From the cell containing the given text, extract its center point as [x, y] coordinate. 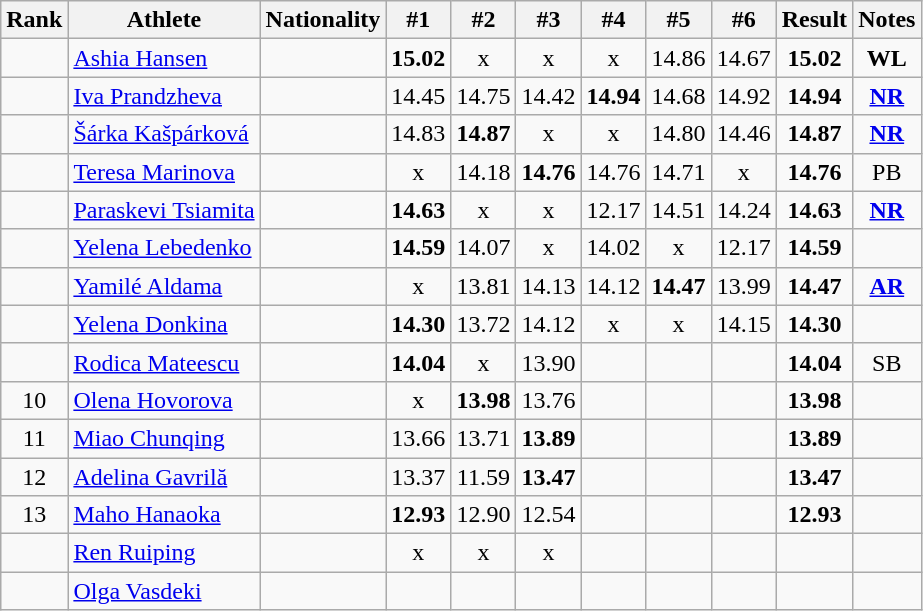
Nationality [323, 20]
13.90 [548, 362]
WL [887, 58]
Maho Hanaoka [164, 515]
14.42 [548, 96]
11.59 [484, 477]
14.86 [678, 58]
Rank [34, 20]
#5 [678, 20]
14.46 [744, 134]
14.92 [744, 96]
13.72 [484, 324]
13.66 [418, 438]
Athlete [164, 20]
13.81 [484, 286]
13.37 [418, 477]
Olga Vasdeki [164, 591]
Šárka Kašpárková [164, 134]
Iva Prandzheva [164, 96]
13 [34, 515]
Rodica Mateescu [164, 362]
14.07 [484, 248]
13.76 [548, 400]
Adelina Gavrilă [164, 477]
14.68 [678, 96]
Yelena Donkina [164, 324]
14.02 [614, 248]
Notes [887, 20]
#3 [548, 20]
14.18 [484, 172]
12.54 [548, 515]
12.90 [484, 515]
14.71 [678, 172]
#4 [614, 20]
14.67 [744, 58]
Paraskevi Tsiamita [164, 210]
Olena Hovorova [164, 400]
Teresa Marinova [164, 172]
14.75 [484, 96]
13.71 [484, 438]
Ashia Hansen [164, 58]
12 [34, 477]
Result [814, 20]
PB [887, 172]
14.45 [418, 96]
14.15 [744, 324]
14.51 [678, 210]
SB [887, 362]
Yamilé Aldama [164, 286]
14.13 [548, 286]
10 [34, 400]
#2 [484, 20]
Miao Chunqing [164, 438]
14.24 [744, 210]
13.99 [744, 286]
Ren Ruiping [164, 553]
14.83 [418, 134]
11 [34, 438]
#1 [418, 20]
#6 [744, 20]
14.80 [678, 134]
Yelena Lebedenko [164, 248]
AR [887, 286]
